Search for the cell housing the specified text and yield its (x, y) center coordinate. 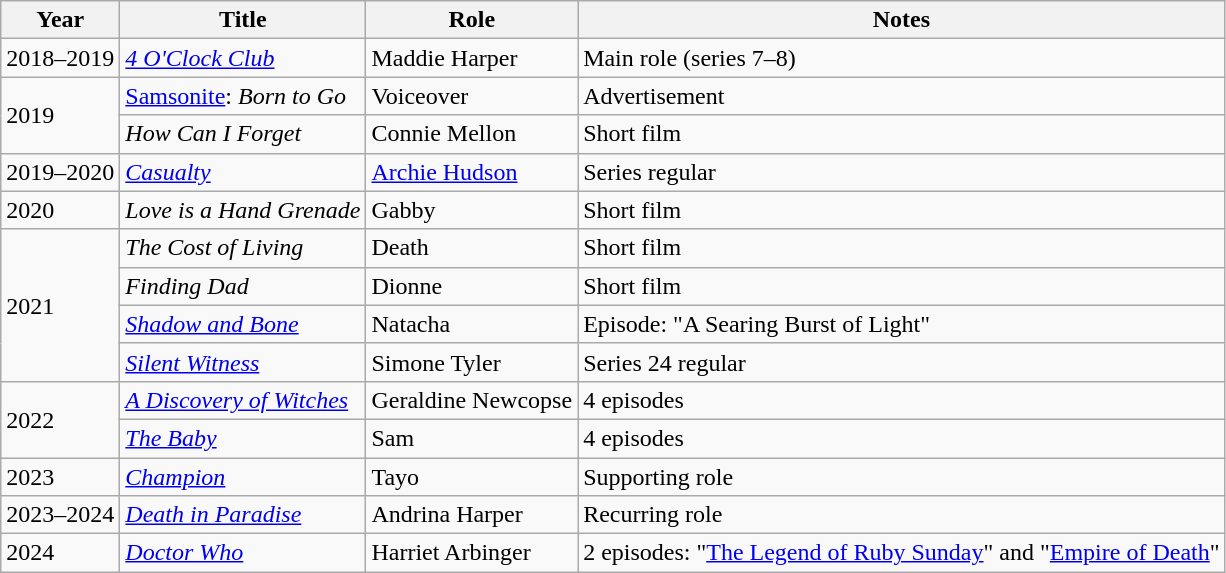
2019–2020 (60, 172)
2018–2019 (60, 58)
Tayo (472, 477)
Love is a Hand Grenade (243, 210)
Death in Paradise (243, 515)
2 episodes: "The Legend of Ruby Sunday" and "Empire of Death" (902, 553)
Champion (243, 477)
2023 (60, 477)
Gabby (472, 210)
Andrina Harper (472, 515)
Role (472, 20)
How Can I Forget (243, 134)
2024 (60, 553)
2020 (60, 210)
Geraldine Newcopse (472, 400)
Casualty (243, 172)
4 O'Clock Club (243, 58)
Silent Witness (243, 362)
The Cost of Living (243, 248)
Maddie Harper (472, 58)
2023–2024 (60, 515)
Recurring role (902, 515)
2022 (60, 419)
Notes (902, 20)
Dionne (472, 286)
2021 (60, 305)
Advertisement (902, 96)
Supporting role (902, 477)
2019 (60, 115)
Series regular (902, 172)
Natacha (472, 324)
Samsonite: Born to Go (243, 96)
Shadow and Bone (243, 324)
The Baby (243, 438)
Episode: "A Searing Burst of Light" (902, 324)
Death (472, 248)
Archie Hudson (472, 172)
Series 24 regular (902, 362)
Voiceover (472, 96)
Doctor Who (243, 553)
Title (243, 20)
Harriet Arbinger (472, 553)
Sam (472, 438)
Main role (series 7–8) (902, 58)
Finding Dad (243, 286)
Year (60, 20)
Connie Mellon (472, 134)
A Discovery of Witches (243, 400)
Simone Tyler (472, 362)
